Pinpoint the cell where the given text exists, returning its (x, y) midpoint coordinate. 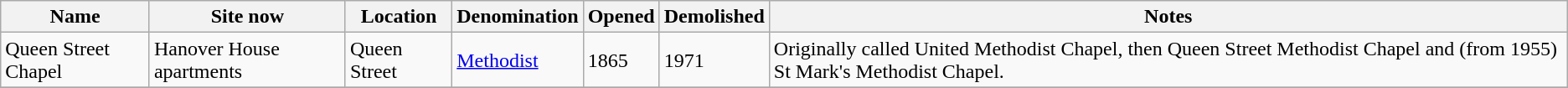
Demolished (714, 17)
Queen Street (399, 60)
Originally called United Methodist Chapel, then Queen Street Methodist Chapel and (from 1955) St Mark's Methodist Chapel. (1168, 60)
Site now (247, 17)
Opened (622, 17)
Notes (1168, 17)
1865 (622, 60)
Denomination (518, 17)
Methodist (518, 60)
Queen Street Chapel (75, 60)
Hanover House apartments (247, 60)
Location (399, 17)
Name (75, 17)
1971 (714, 60)
